Pinpoint the cell where the given text exists, returning its (x, y) midpoint coordinate. 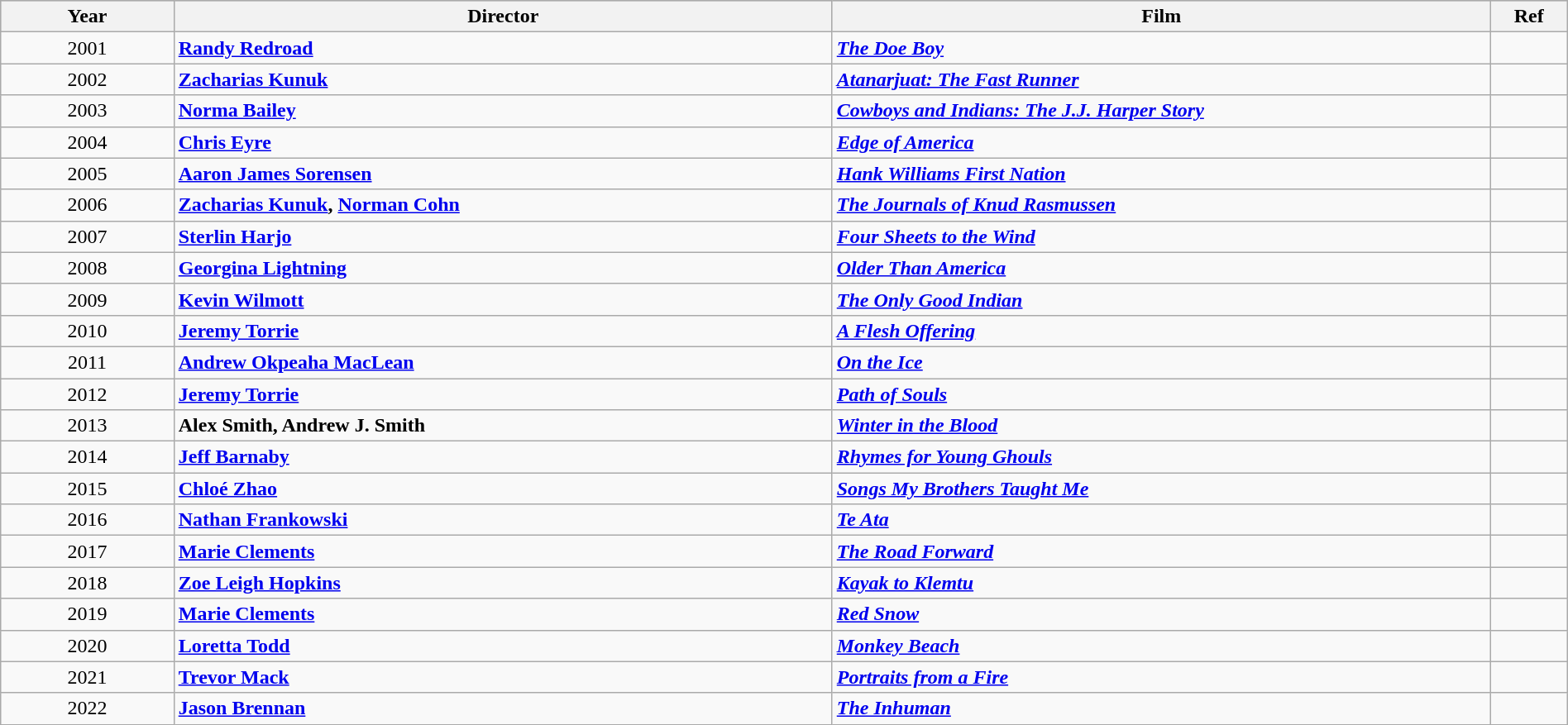
2014 (88, 457)
Andrew Okpeaha MacLean (503, 362)
Monkey Beach (1161, 646)
2011 (88, 362)
Red Snow (1161, 614)
Te Ata (1161, 520)
Older Than America (1161, 268)
2020 (88, 646)
Portraits from a Fire (1161, 677)
Edge of America (1161, 142)
Chris Eyre (503, 142)
The Road Forward (1161, 551)
The Inhuman (1161, 708)
The Only Good Indian (1161, 299)
Rhymes for Young Ghouls (1161, 457)
2022 (88, 708)
Zacharias Kunuk (503, 79)
Kevin Wilmott (503, 299)
Director (503, 17)
2012 (88, 394)
2005 (88, 174)
Randy Redroad (503, 48)
2009 (88, 299)
On the Ice (1161, 362)
Four Sheets to the Wind (1161, 236)
2013 (88, 426)
Ref (1528, 17)
Year (88, 17)
Nathan Frankowski (503, 520)
2017 (88, 551)
2006 (88, 205)
Cowboys and Indians: The J.J. Harper Story (1161, 111)
Film (1161, 17)
2008 (88, 268)
Loretta Todd (503, 646)
Zacharias Kunuk, Norman Cohn (503, 205)
Trevor Mack (503, 677)
Norma Bailey (503, 111)
2010 (88, 331)
Songs My Brothers Taught Me (1161, 489)
2002 (88, 79)
2007 (88, 236)
Zoe Leigh Hopkins (503, 583)
2003 (88, 111)
2004 (88, 142)
2021 (88, 677)
2019 (88, 614)
The Doe Boy (1161, 48)
Jeff Barnaby (503, 457)
Atanarjuat: The Fast Runner (1161, 79)
Winter in the Blood (1161, 426)
Aaron James Sorensen (503, 174)
The Journals of Knud Rasmussen (1161, 205)
2001 (88, 48)
2016 (88, 520)
Hank Williams First Nation (1161, 174)
A Flesh Offering (1161, 331)
2018 (88, 583)
Chloé Zhao (503, 489)
Georgina Lightning (503, 268)
2015 (88, 489)
Kayak to Klemtu (1161, 583)
Path of Souls (1161, 394)
Alex Smith, Andrew J. Smith (503, 426)
Sterlin Harjo (503, 236)
Jason Brennan (503, 708)
